Search for the cell housing the specified text and yield its (x, y) center coordinate. 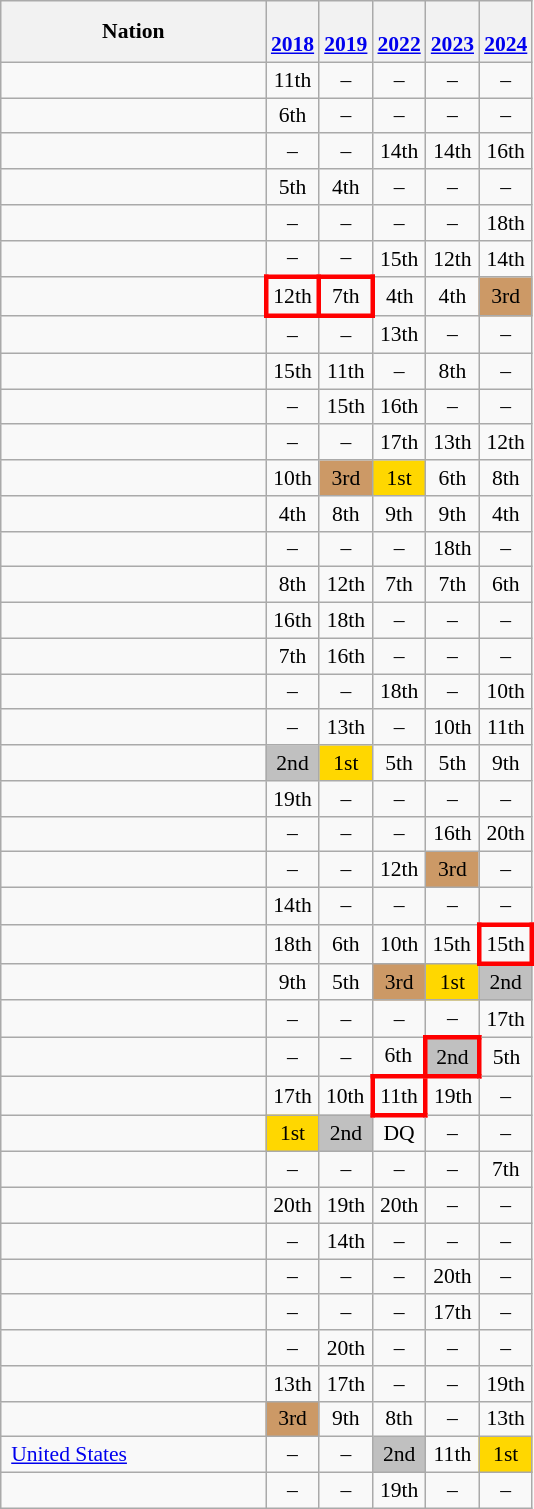
2019 (346, 32)
2023 (452, 32)
2022 (398, 32)
DQ (398, 1134)
United States (134, 1455)
2024 (506, 32)
2018 (292, 32)
Nation (134, 32)
